Determine the (x, y) coordinate at the center of the cell enclosing the given text.  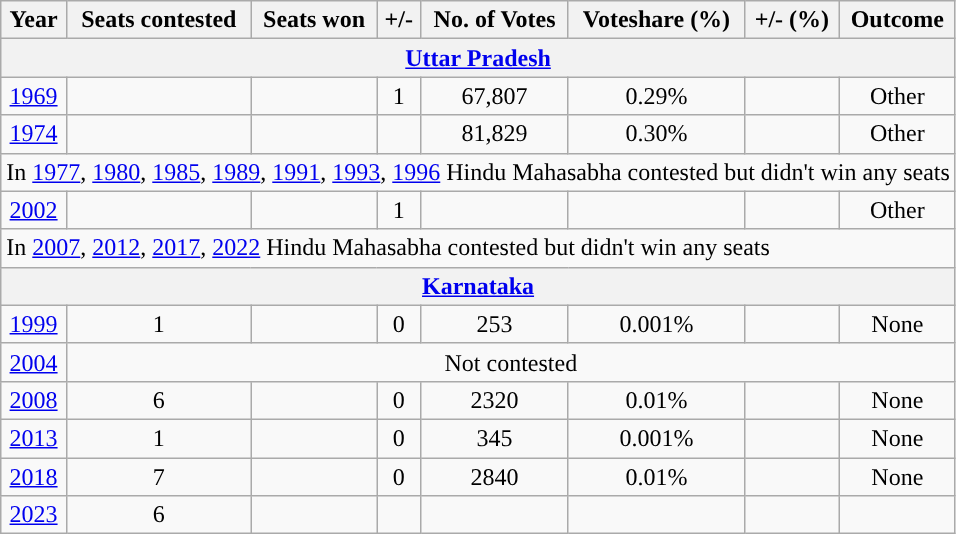
0.30% (656, 134)
253 (495, 324)
2008 (34, 400)
+/- (%) (792, 20)
1974 (34, 134)
Seats won (314, 20)
7 (158, 477)
No. of Votes (495, 20)
In 2007, 2012, 2017, 2022 Hindu Mahasabha contested but didn't win any seats (478, 248)
Outcome (897, 20)
1999 (34, 324)
Karnataka (478, 286)
1969 (34, 96)
Seats contested (158, 20)
2002 (34, 210)
2840 (495, 477)
Not contested (510, 362)
+/- (399, 20)
2023 (34, 515)
Uttar Pradesh (478, 58)
Year (34, 20)
81,829 (495, 134)
2013 (34, 438)
67,807 (495, 96)
Voteshare (%) (656, 20)
345 (495, 438)
2018 (34, 477)
2320 (495, 400)
2004 (34, 362)
In 1977, 1980, 1985, 1989, 1991, 1993, 1996 Hindu Mahasabha contested but didn't win any seats (478, 172)
0.29% (656, 96)
